Capture the cell that displays the provided text and extract its [X, Y] central coordinate. 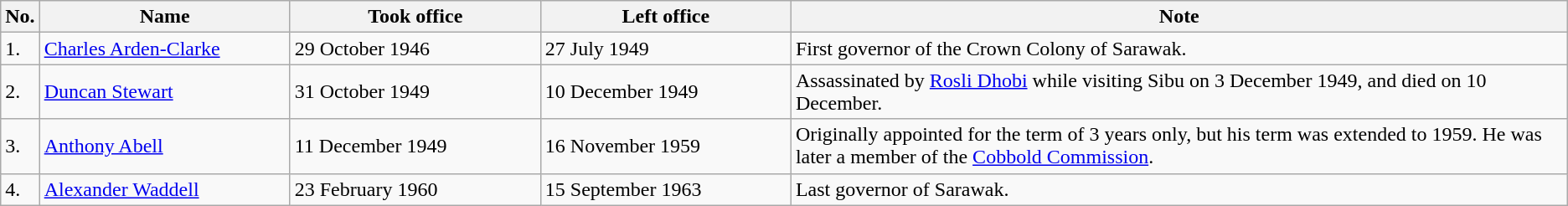
2. [20, 92]
Duncan Stewart [164, 92]
Alexander Waddell [164, 189]
Left office [665, 17]
Took office [415, 17]
11 December 1949 [415, 146]
1. [20, 49]
15 September 1963 [665, 189]
10 December 1949 [665, 92]
31 October 1949 [415, 92]
Anthony Abell [164, 146]
16 November 1959 [665, 146]
Charles Arden-Clarke [164, 49]
Last governor of Sarawak. [1179, 189]
Assassinated by Rosli Dhobi while visiting Sibu on 3 December 1949, and died on 10 December. [1179, 92]
Note [1179, 17]
First governor of the Crown Colony of Sarawak. [1179, 49]
3. [20, 146]
Name [164, 17]
4. [20, 189]
29 October 1946 [415, 49]
27 July 1949 [665, 49]
No. [20, 17]
Originally appointed for the term of 3 years only, but his term was extended to 1959. He was later a member of the Cobbold Commission. [1179, 146]
23 February 1960 [415, 189]
